Identify which cell holds the provided text, then report its [X, Y] central coordinate. 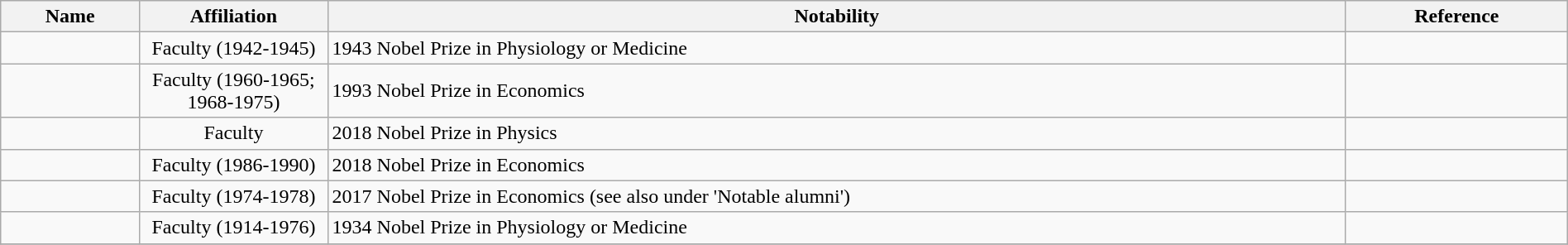
Reference [1456, 17]
Faculty (1974-1978) [233, 196]
Notability [837, 17]
2018 Nobel Prize in Physics [837, 133]
2017 Nobel Prize in Economics (see also under 'Notable alumni') [837, 196]
Faculty [233, 133]
Name [70, 17]
Faculty (1986-1990) [233, 165]
1943 Nobel Prize in Physiology or Medicine [837, 48]
Faculty (1914-1976) [233, 228]
1934 Nobel Prize in Physiology or Medicine [837, 228]
2018 Nobel Prize in Economics [837, 165]
Affiliation [233, 17]
Faculty (1960-1965; 1968-1975) [233, 91]
Faculty (1942-1945) [233, 48]
1993 Nobel Prize in Economics [837, 91]
